From the cell containing the given text, extract its center point as [X, Y] coordinate. 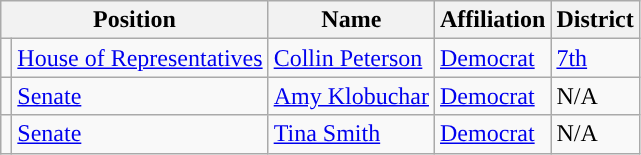
Name [351, 20]
Collin Peterson [351, 58]
Tina Smith [351, 134]
7th [595, 58]
Affiliation [493, 20]
Amy Klobuchar [351, 96]
District [595, 20]
Position [134, 20]
House of Representatives [140, 58]
